From the cell containing the given text, extract its center point as (X, Y) coordinate. 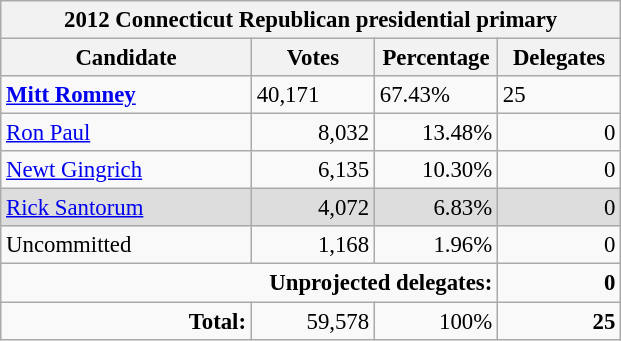
Delegates (560, 58)
4,072 (312, 208)
2012 Connecticut Republican presidential primary (311, 20)
Rick Santorum (126, 208)
Ron Paul (126, 133)
40,171 (312, 95)
67.43% (436, 95)
Votes (312, 58)
Newt Gingrich (126, 170)
Mitt Romney (126, 95)
Total: (126, 321)
59,578 (312, 321)
1,168 (312, 245)
10.30% (436, 170)
6,135 (312, 170)
Percentage (436, 58)
Unprojected delegates: (250, 283)
Candidate (126, 58)
13.48% (436, 133)
100% (436, 321)
6.83% (436, 208)
1.96% (436, 245)
Uncommitted (126, 245)
8,032 (312, 133)
